Find where the given text appears and provide that cell's center as (X, Y) coordinate. 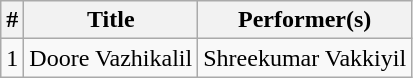
Doore Vazhikalil (111, 58)
Title (111, 20)
# (12, 20)
Performer(s) (305, 20)
Shreekumar Vakkiyil (305, 58)
1 (12, 58)
